From the cell containing the given text, extract its center point as [X, Y] coordinate. 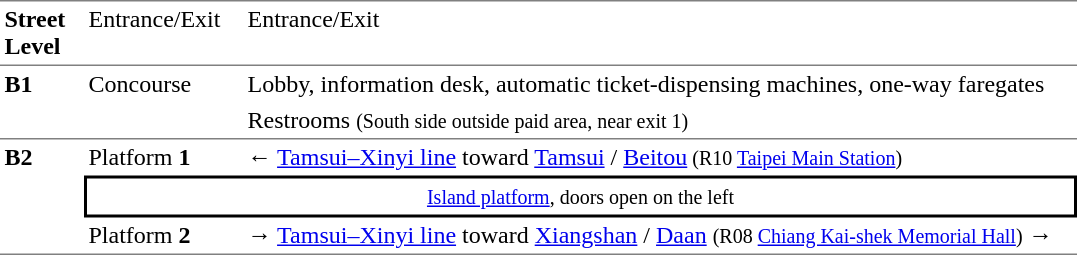
Lobby, information desk, automatic ticket-dispensing machines, one-way faregates [660, 84]
Concourse [164, 103]
Restrooms (South side outside paid area, near exit 1) [660, 121]
B1 [42, 103]
Platform 1 [164, 158]
Street Level [42, 33]
← Tamsui–Xinyi line toward Tamsui / Beitou (R10 Taipei Main Station) [660, 158]
Island platform, doors open on the left [580, 197]
